Find where the given text appears and provide that cell's center as (x, y) coordinate. 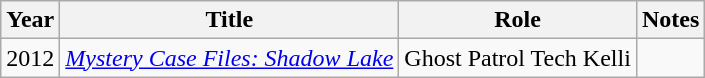
Notes (670, 20)
Mystery Case Files: Shadow Lake (230, 58)
Ghost Patrol Tech Kelli (518, 58)
Role (518, 20)
Title (230, 20)
Year (30, 20)
2012 (30, 58)
